Capture the cell that displays the provided text and extract its [X, Y] central coordinate. 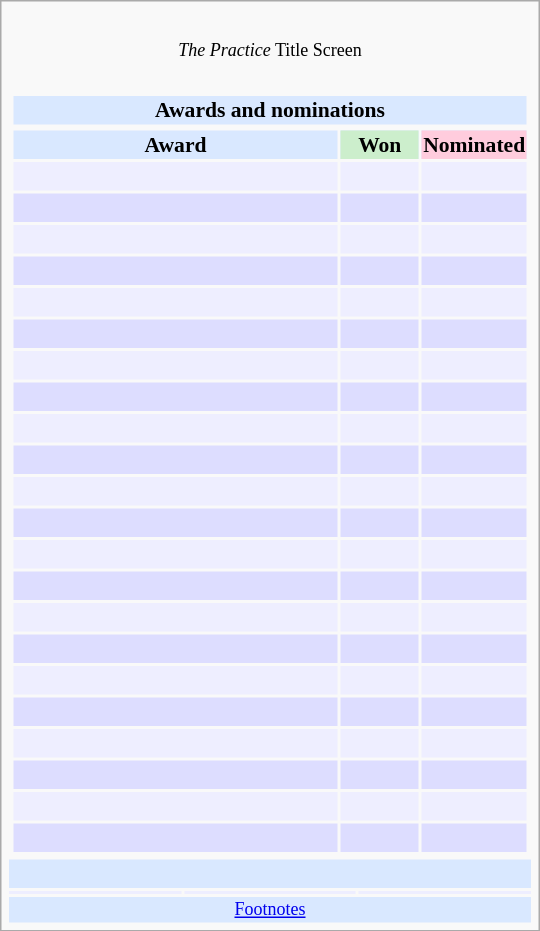
The Practice Title Screen [270, 36]
Nominated [474, 144]
Awards and nominations Award Won Nominated [270, 461]
Awards and nominations [270, 110]
Award [175, 144]
Won [380, 144]
Footnotes [270, 910]
